Identify which cell holds the provided text, then report its (x, y) central coordinate. 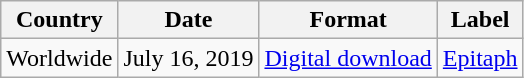
July 16, 2019 (188, 58)
Label (480, 20)
Date (188, 20)
Digital download (348, 58)
Worldwide (60, 58)
Country (60, 20)
Format (348, 20)
Epitaph (480, 58)
